For the text-containing cell, return its midpoint in [X, Y] coordinate format. 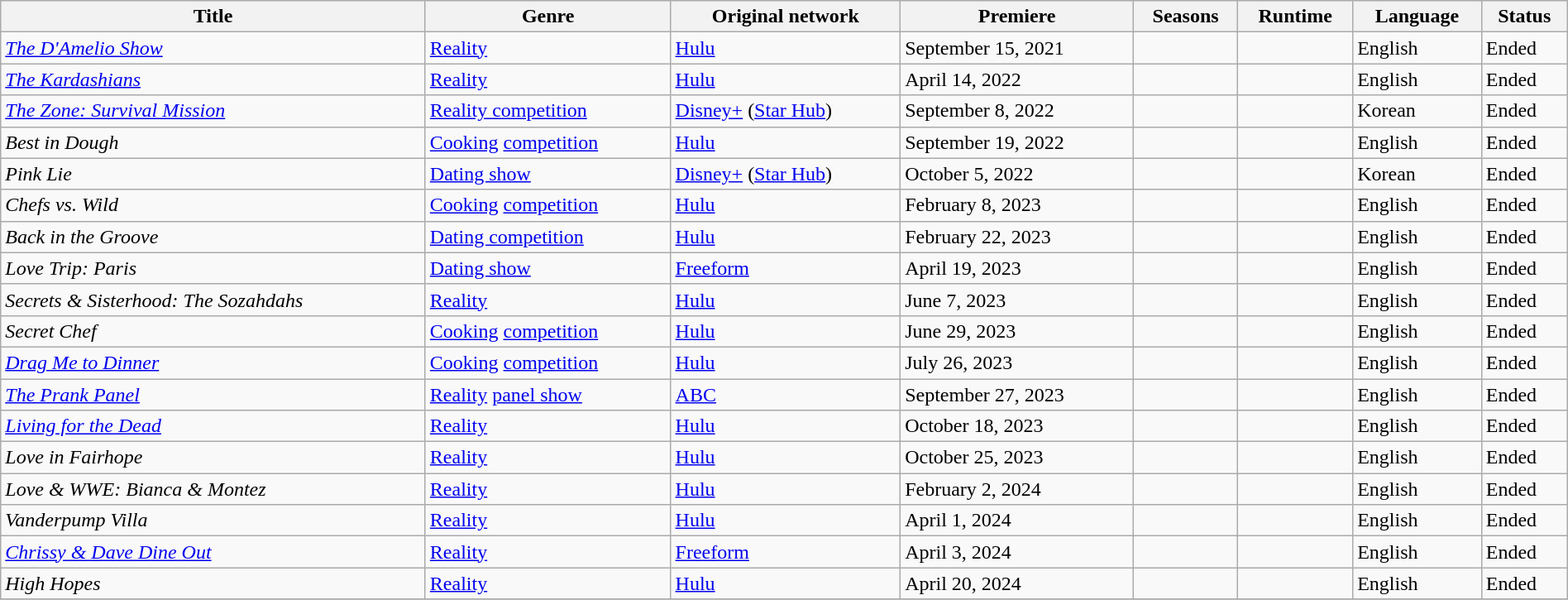
Back in the Groove [213, 237]
October 5, 2022 [1017, 174]
The D'Amelio Show [213, 48]
Status [1524, 17]
Reality competition [547, 111]
October 18, 2023 [1017, 426]
Reality panel show [547, 395]
Seasons [1186, 17]
April 19, 2023 [1017, 268]
October 25, 2023 [1017, 458]
High Hopes [213, 583]
Secrets & Sisterhood: The Sozahdahs [213, 300]
Living for the Dead [213, 426]
Original network [786, 17]
Dating competition [547, 237]
September 15, 2021 [1017, 48]
February 22, 2023 [1017, 237]
Vanderpump Villa [213, 521]
The Kardashians [213, 79]
Language [1417, 17]
April 14, 2022 [1017, 79]
April 1, 2024 [1017, 521]
Secret Chef [213, 331]
ABC [786, 395]
September 19, 2022 [1017, 142]
June 7, 2023 [1017, 300]
Chrissy & Dave Dine Out [213, 552]
July 26, 2023 [1017, 362]
Love & WWE: Bianca & Montez [213, 489]
Love in Fairhope [213, 458]
Love Trip: Paris [213, 268]
April 3, 2024 [1017, 552]
Genre [547, 17]
Best in Dough [213, 142]
February 2, 2024 [1017, 489]
April 20, 2024 [1017, 583]
September 8, 2022 [1017, 111]
The Prank Panel [213, 395]
Title [213, 17]
September 27, 2023 [1017, 395]
Chefs vs. Wild [213, 205]
February 8, 2023 [1017, 205]
Runtime [1295, 17]
Drag Me to Dinner [213, 362]
June 29, 2023 [1017, 331]
Pink Lie [213, 174]
The Zone: Survival Mission [213, 111]
Premiere [1017, 17]
